For the text-containing cell, return its midpoint in (X, Y) coordinate format. 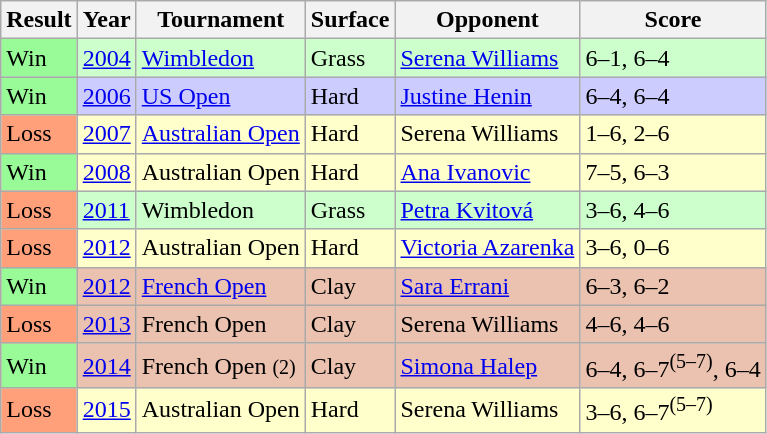
6–4, 6–7(5–7), 6–4 (673, 366)
2013 (106, 324)
Tournament (220, 20)
6–3, 6–2 (673, 286)
3–6, 6–7(5–7) (673, 410)
3–6, 4–6 (673, 210)
6–1, 6–4 (673, 58)
2011 (106, 210)
6–4, 6–4 (673, 96)
2008 (106, 172)
2015 (106, 410)
French Open (2) (220, 366)
Simona Halep (488, 366)
2004 (106, 58)
2014 (106, 366)
1–6, 2–6 (673, 134)
Result (39, 20)
Sara Errani (488, 286)
3–6, 0–6 (673, 248)
Justine Henin (488, 96)
Victoria Azarenka (488, 248)
US Open (220, 96)
4–6, 4–6 (673, 324)
2007 (106, 134)
Opponent (488, 20)
Score (673, 20)
Year (106, 20)
7–5, 6–3 (673, 172)
Surface (350, 20)
2006 (106, 96)
Ana Ivanovic (488, 172)
Petra Kvitová (488, 210)
